Pinpoint the cell where the given text exists, returning its (x, y) midpoint coordinate. 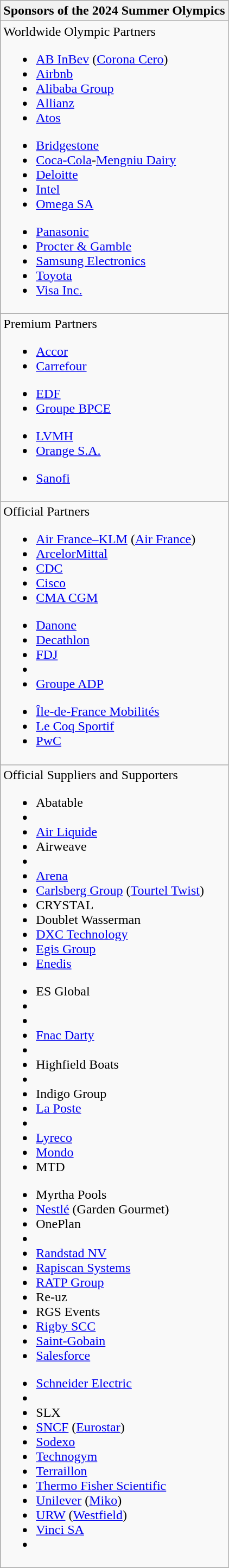
Official Partners Air France–KLM (Air France)ArcelorMittalCDCCiscoCMA CGMDanoneDecathlonFDJGroupe ADPÎle-de-France MobilitésLe Coq SportifPwC (114, 633)
Sponsors of the 2024 Summer Olympics (114, 11)
Premium Partners AccorCarrefourEDFGroupe BPCELVMHOrange S.A.Sanofi (114, 408)
